Identify which cell holds the provided text, then report its [X, Y] central coordinate. 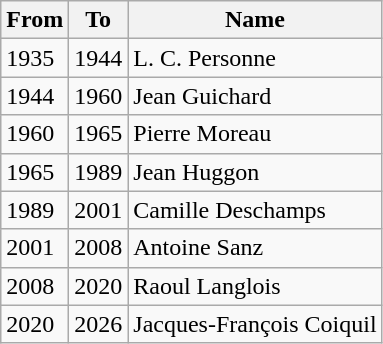
Pierre Moreau [255, 134]
Jean Guichard [255, 96]
L. C. Personne [255, 58]
Name [255, 20]
To [98, 20]
Antoine Sanz [255, 248]
Raoul Langlois [255, 286]
Jean Huggon [255, 172]
From [35, 20]
Camille Deschamps [255, 210]
Jacques-François Coiquil [255, 324]
1935 [35, 58]
2026 [98, 324]
